Identify which cell holds the provided text, then report its [X, Y] central coordinate. 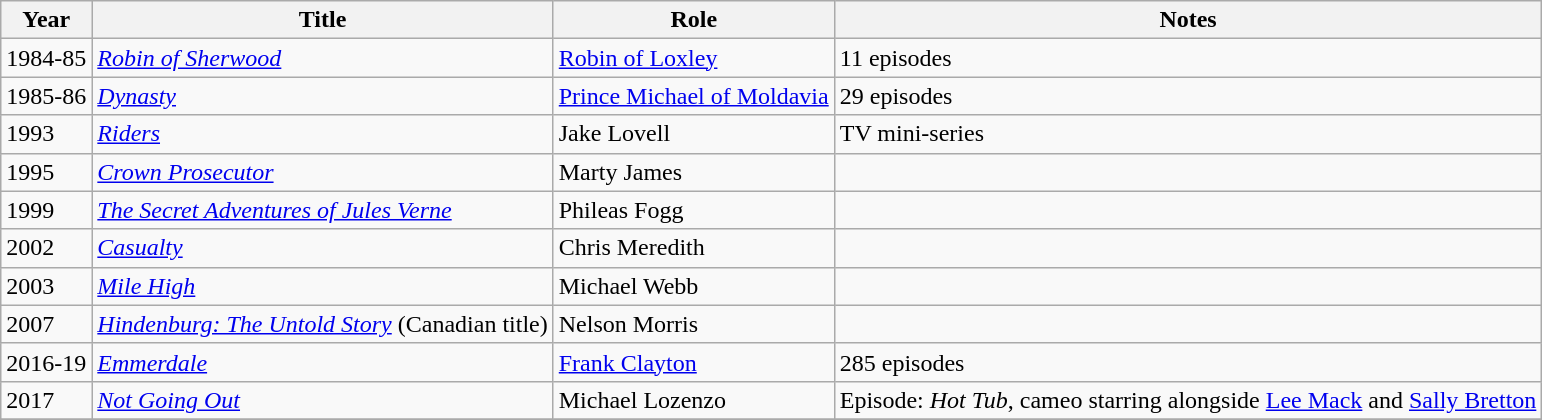
Mile High [322, 286]
1984-85 [46, 58]
Frank Clayton [694, 362]
29 episodes [1188, 96]
Phileas Fogg [694, 210]
Nelson Morris [694, 324]
TV mini-series [1188, 134]
Casualty [322, 248]
Role [694, 20]
The Secret Adventures of Jules Verne [322, 210]
Marty James [694, 172]
Robin of Loxley [694, 58]
Riders [322, 134]
Hindenburg: The Untold Story (Canadian title) [322, 324]
2007 [46, 324]
Dynasty [322, 96]
Michael Webb [694, 286]
Title [322, 20]
Michael Lozenzo [694, 400]
Prince Michael of Moldavia [694, 96]
1995 [46, 172]
Robin of Sherwood [322, 58]
2017 [46, 400]
1985-86 [46, 96]
2016-19 [46, 362]
2003 [46, 286]
Crown Prosecutor [322, 172]
Chris Meredith [694, 248]
285 episodes [1188, 362]
Emmerdale [322, 362]
2002 [46, 248]
Not Going Out [322, 400]
1993 [46, 134]
Notes [1188, 20]
Jake Lovell [694, 134]
1999 [46, 210]
11 episodes [1188, 58]
Episode: Hot Tub, cameo starring alongside Lee Mack and Sally Bretton [1188, 400]
Year [46, 20]
